Determine the [X, Y] coordinate at the center of the cell enclosing the given text.  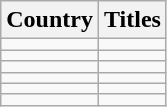
Country [50, 20]
Titles [132, 20]
